Capture the cell that displays the provided text and extract its [X, Y] central coordinate. 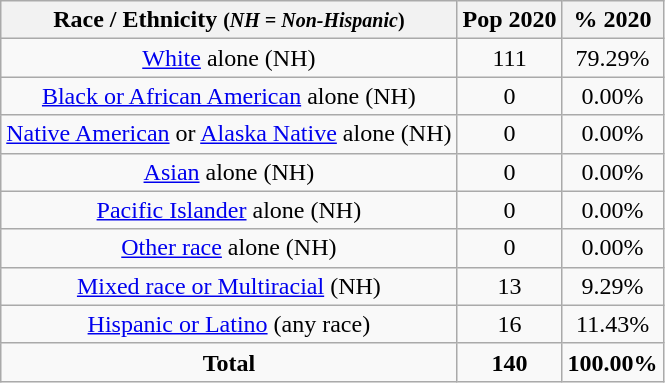
Asian alone (NH) [229, 172]
Total [229, 362]
Mixed race or Multiracial (NH) [229, 286]
Pacific Islander alone (NH) [229, 210]
100.00% [612, 362]
Black or African American alone (NH) [229, 96]
% 2020 [612, 20]
9.29% [612, 286]
Hispanic or Latino (any race) [229, 324]
Native American or Alaska Native alone (NH) [229, 134]
Other race alone (NH) [229, 248]
Race / Ethnicity (NH = Non-Hispanic) [229, 20]
111 [510, 58]
140 [510, 362]
79.29% [612, 58]
16 [510, 324]
White alone (NH) [229, 58]
Pop 2020 [510, 20]
13 [510, 286]
11.43% [612, 324]
